Detect which cell encompasses the target text, then output its (x, y) center coordinate. 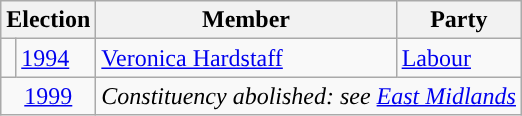
1994 (56, 58)
Member (246, 20)
Veronica Hardstaff (246, 58)
Party (458, 20)
1999 (48, 96)
Election (48, 20)
Constituency abolished: see East Midlands (309, 96)
Labour (458, 58)
